Identify which cell holds the provided text, then report its [X, Y] central coordinate. 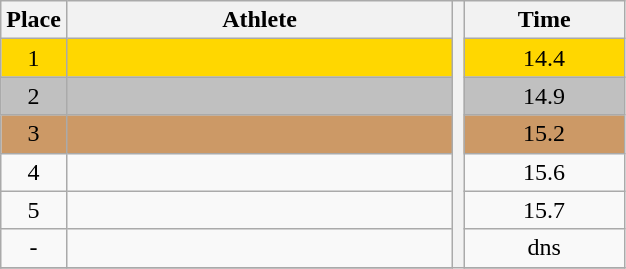
14.4 [544, 58]
3 [34, 134]
Time [544, 20]
Place [34, 20]
15.7 [544, 210]
14.9 [544, 96]
4 [34, 172]
Athlete [259, 20]
2 [34, 96]
15.2 [544, 134]
5 [34, 210]
1 [34, 58]
15.6 [544, 172]
- [34, 248]
dns [544, 248]
